Search for the cell housing the specified text and yield its (X, Y) center coordinate. 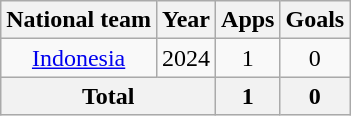
Indonesia (79, 58)
Apps (248, 20)
National team (79, 20)
Goals (315, 20)
Total (108, 96)
Year (186, 20)
2024 (186, 58)
